For the text-containing cell, return its midpoint in (X, Y) coordinate format. 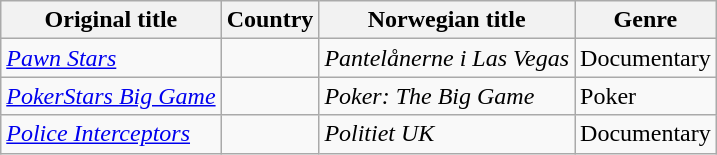
Pawn Stars (111, 58)
Country (270, 20)
Politiet UK (447, 134)
PokerStars Big Game (111, 96)
Poker: The Big Game (447, 96)
Poker (646, 96)
Police Interceptors (111, 134)
Original title (111, 20)
Genre (646, 20)
Pantelånerne i Las Vegas (447, 58)
Norwegian title (447, 20)
